Extract the [x, y] coordinate from the center of the cell holding the provided text.  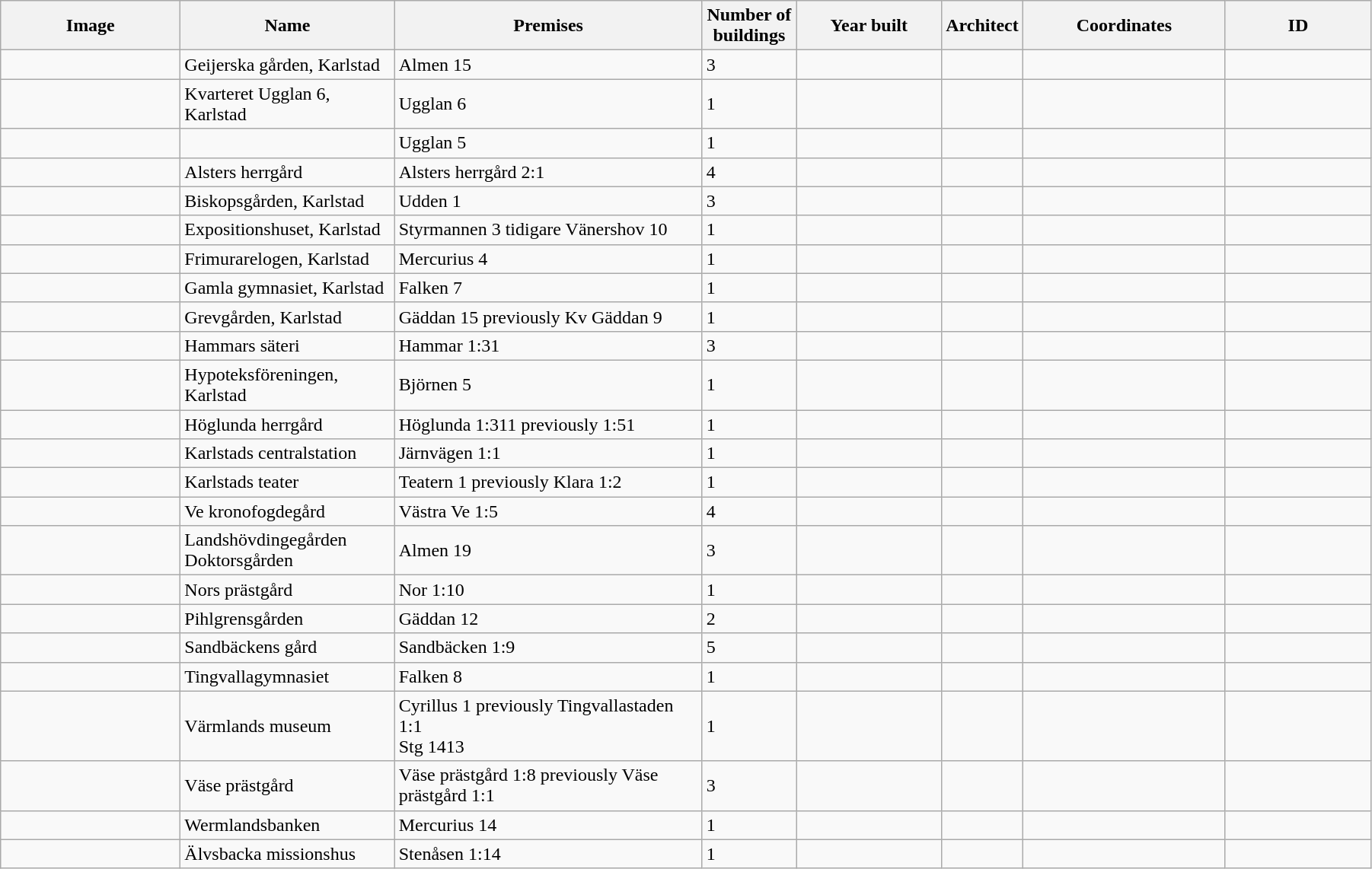
Number ofbuildings [749, 26]
Architect [982, 26]
Alsters herrgård [288, 172]
Värmlands museum [288, 726]
Name [288, 26]
Falken 7 [548, 288]
Cyrillus 1 previously Tingvallastaden 1:1Stg 1413 [548, 726]
Stenåsen 1:14 [548, 854]
Väse prästgård 1:8 previously Väse prästgård 1:1 [548, 785]
Almen 15 [548, 65]
Hammar 1:31 [548, 345]
Grevgården, Karlstad [288, 317]
Hypoteksföreningen, Karlstad [288, 385]
Falken 8 [548, 676]
Kvarteret Ugglan 6, Karlstad [288, 103]
Almen 19 [548, 551]
Järnvägen 1:1 [548, 454]
Gäddan 15 previously Kv Gäddan 9 [548, 317]
Sandbäckens gård [288, 648]
Image [91, 26]
Frimurarelogen, Karlstad [288, 259]
Pihlgrensgården [288, 619]
Styrmannen 3 tidigare Vänershov 10 [548, 230]
Höglunda herrgård [288, 424]
Teatern 1 previously Klara 1:2 [548, 482]
2 [749, 619]
Karlstads centralstation [288, 454]
ID [1297, 26]
Björnen 5 [548, 385]
Sandbäcken 1:9 [548, 648]
Alsters herrgård 2:1 [548, 172]
Wermlandsbanken [288, 825]
Expositionshuset, Karlstad [288, 230]
Mercurius 14 [548, 825]
Väse prästgård [288, 785]
Biskopsgården, Karlstad [288, 201]
5 [749, 648]
Mercurius 4 [548, 259]
Gamla gymnasiet, Karlstad [288, 288]
Gäddan 12 [548, 619]
Ugglan 6 [548, 103]
Älvsbacka missionshus [288, 854]
Tingvallagymnasiet [288, 676]
Nors prästgård [288, 590]
LandshövdingegårdenDoktorsgården [288, 551]
Ve kronofogdegård [288, 511]
Udden 1 [548, 201]
Premises [548, 26]
Geijerska gården, Karlstad [288, 65]
Karlstads teater [288, 482]
Ugglan 5 [548, 143]
Hammars säteri [288, 345]
Västra Ve 1:5 [548, 511]
Coordinates [1124, 26]
Höglunda 1:311 previously 1:51 [548, 424]
Year built [869, 26]
Nor 1:10 [548, 590]
